Scan for the cell matching the given text and deliver its (X, Y) coordinate at center. 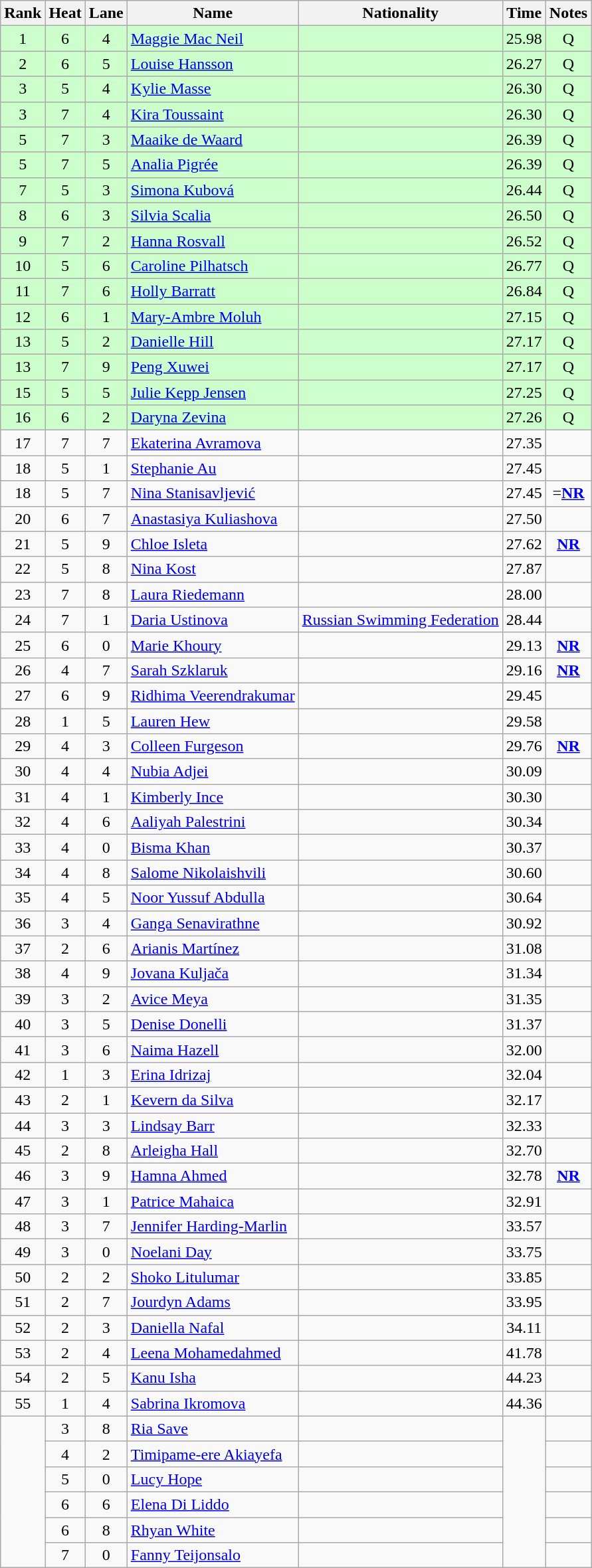
31.35 (524, 999)
Daniella Nafal (213, 1328)
Lane (106, 13)
Jennifer Harding-Marlin (213, 1227)
32.17 (524, 1100)
48 (23, 1227)
52 (23, 1328)
Jourdyn Adams (213, 1302)
Nina Kost (213, 569)
26.84 (524, 291)
31.34 (524, 974)
Mary-Ambre Moluh (213, 317)
22 (23, 569)
Analia Pigrée (213, 165)
29.16 (524, 670)
Jovana Kuljača (213, 974)
Anastasiya Kuliashova (213, 519)
41.78 (524, 1353)
17 (23, 443)
Chloe Isleta (213, 544)
25 (23, 645)
32.00 (524, 1049)
Russian Swimming Federation (400, 620)
Hamna Ahmed (213, 1176)
Nationality (400, 13)
26.27 (524, 64)
30.37 (524, 847)
16 (23, 418)
33 (23, 847)
Daryna Zevina (213, 418)
40 (23, 1024)
Name (213, 13)
Erina Idrizaj (213, 1075)
Ridhima Veerendrakumar (213, 695)
31 (23, 797)
Salome Nikolaishvili (213, 873)
44.23 (524, 1378)
Heat (65, 13)
26.52 (524, 240)
44.36 (524, 1403)
Kimberly Ince (213, 797)
Ekaterina Avramova (213, 443)
28.00 (524, 594)
15 (23, 392)
29.76 (524, 746)
Arleigha Hall (213, 1151)
Lindsay Barr (213, 1126)
51 (23, 1302)
Kanu Isha (213, 1378)
27.35 (524, 443)
Maaike de Waard (213, 139)
43 (23, 1100)
29 (23, 746)
54 (23, 1378)
Ria Save (213, 1429)
27.87 (524, 569)
24 (23, 620)
Hanna Rosvall (213, 240)
32.91 (524, 1201)
Elena Di Liddo (213, 1504)
12 (23, 317)
Kevern da Silva (213, 1100)
50 (23, 1277)
27.50 (524, 519)
Noor Yussuf Abdulla (213, 898)
34.11 (524, 1328)
37 (23, 948)
Rank (23, 13)
46 (23, 1176)
Avice Meya (213, 999)
27.25 (524, 392)
Fanny Teijonsalo (213, 1555)
31.37 (524, 1024)
33.57 (524, 1227)
33.95 (524, 1302)
39 (23, 999)
Notes (568, 13)
26.50 (524, 215)
Nina Stanisavljević (213, 493)
27 (23, 695)
Bisma Khan (213, 847)
30.64 (524, 898)
20 (23, 519)
33.75 (524, 1252)
Patrice Mahaica (213, 1201)
Kira Toussaint (213, 114)
Danielle Hill (213, 342)
Kylie Masse (213, 89)
30.09 (524, 772)
31.08 (524, 948)
11 (23, 291)
Lucy Hope (213, 1479)
27.15 (524, 317)
26 (23, 670)
41 (23, 1049)
Denise Donelli (213, 1024)
32.78 (524, 1176)
44 (23, 1126)
Daria Ustinova (213, 620)
=NR (568, 493)
Marie Khoury (213, 645)
Laura Riedemann (213, 594)
55 (23, 1403)
Rhyan White (213, 1529)
Holly Barratt (213, 291)
Leena Mohamedahmed (213, 1353)
Shoko Litulumar (213, 1277)
32.33 (524, 1126)
47 (23, 1201)
Sarah Szklaruk (213, 670)
26.44 (524, 190)
29.45 (524, 695)
35 (23, 898)
Maggie Mac Neil (213, 39)
32.70 (524, 1151)
Ganga Senavirathne (213, 923)
Arianis Martínez (213, 948)
Silvia Scalia (213, 215)
Timipame-ere Akiayefa (213, 1454)
Peng Xuwei (213, 367)
Simona Kubová (213, 190)
23 (23, 594)
53 (23, 1353)
49 (23, 1252)
Stephanie Au (213, 468)
10 (23, 266)
Aaliyah Palestrini (213, 822)
30.60 (524, 873)
28.44 (524, 620)
29.13 (524, 645)
30.92 (524, 923)
32 (23, 822)
33.85 (524, 1277)
36 (23, 923)
29.58 (524, 721)
Caroline Pilhatsch (213, 266)
Colleen Furgeson (213, 746)
27.26 (524, 418)
28 (23, 721)
27.62 (524, 544)
34 (23, 873)
Nubia Adjei (213, 772)
21 (23, 544)
45 (23, 1151)
Noelani Day (213, 1252)
Julie Kepp Jensen (213, 392)
26.77 (524, 266)
30 (23, 772)
38 (23, 974)
Sabrina Ikromova (213, 1403)
Lauren Hew (213, 721)
42 (23, 1075)
Naima Hazell (213, 1049)
Louise Hansson (213, 64)
32.04 (524, 1075)
Time (524, 13)
25.98 (524, 39)
30.30 (524, 797)
30.34 (524, 822)
